Output the (x, y) coordinate of the center of the cell containing the given text.  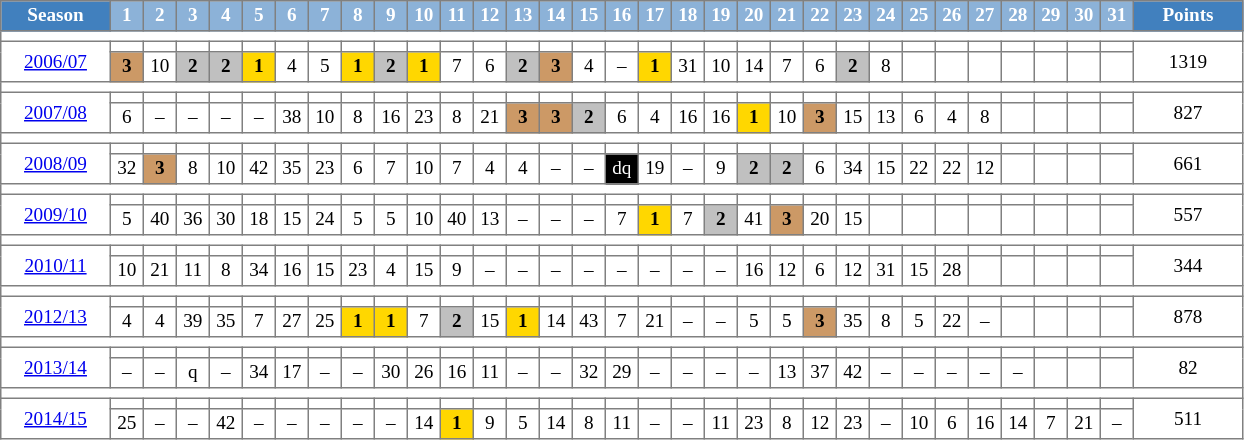
2014/15 (56, 418)
344 (1188, 265)
878 (1188, 316)
82 (1188, 367)
Season (56, 16)
Points (1188, 16)
511 (1188, 418)
2013/14 (56, 367)
1319 (1188, 61)
661 (1188, 163)
2010/11 (56, 265)
39 (192, 322)
2006/07 (56, 61)
2007/08 (56, 112)
38 (292, 118)
2008/09 (56, 163)
43 (588, 322)
36 (192, 220)
dq (622, 169)
827 (1188, 112)
557 (1188, 214)
q (192, 373)
41 (754, 220)
37 (820, 373)
2009/10 (56, 214)
2012/13 (56, 316)
